Determine the [X, Y] coordinate at the center of the cell enclosing the given text.  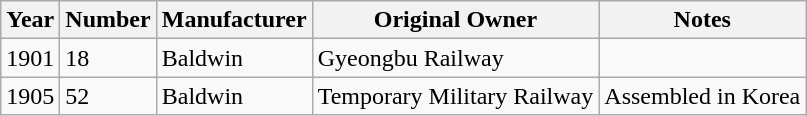
Notes [702, 20]
18 [108, 58]
Gyeongbu Railway [456, 58]
Original Owner [456, 20]
Year [30, 20]
Manufacturer [234, 20]
Temporary Military Railway [456, 96]
52 [108, 96]
Number [108, 20]
1905 [30, 96]
Assembled in Korea [702, 96]
1901 [30, 58]
